Search for the cell housing the specified text and yield its (X, Y) center coordinate. 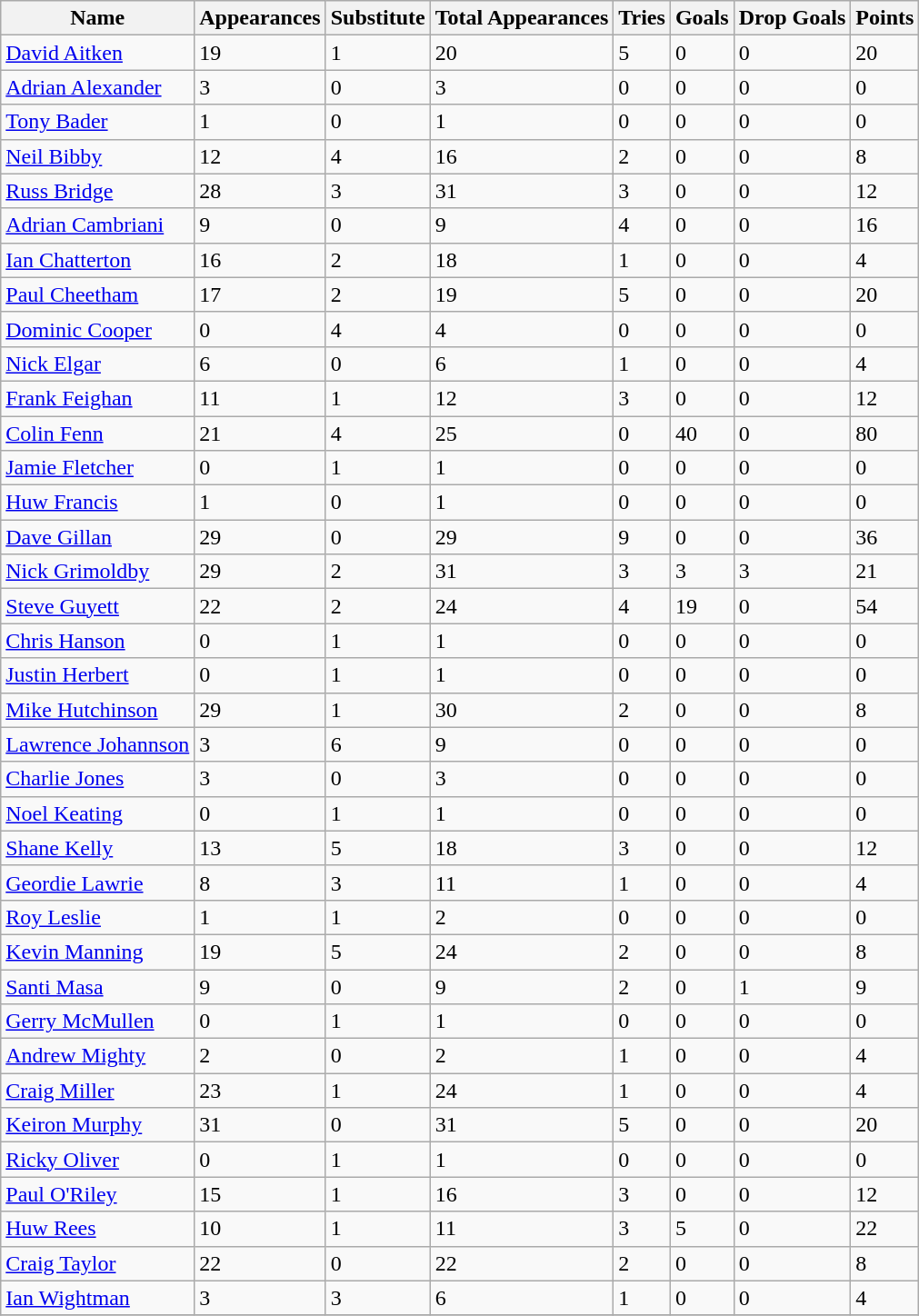
10 (260, 1229)
28 (260, 191)
Russ Bridge (98, 191)
Adrian Alexander (98, 87)
Total Appearances (522, 18)
Craig Miller (98, 1091)
Name (98, 18)
Justin Herbert (98, 675)
30 (522, 710)
23 (260, 1091)
Goals (702, 18)
Tony Bader (98, 122)
15 (260, 1194)
Points (885, 18)
Dominic Cooper (98, 329)
Andrew Mighty (98, 1056)
Noel Keating (98, 813)
Craig Taylor (98, 1263)
Huw Francis (98, 503)
25 (522, 434)
54 (885, 606)
17 (260, 294)
Mike Hutchinson (98, 710)
Roy Leslie (98, 917)
Neil Bibby (98, 156)
Drop Goals (793, 18)
Paul Cheetham (98, 294)
Santi Masa (98, 986)
Gerry McMullen (98, 1022)
Nick Grimoldby (98, 572)
Shane Kelly (98, 848)
Ian Chatterton (98, 260)
Ian Wightman (98, 1298)
Substitute (378, 18)
Huw Rees (98, 1229)
Frank Feighan (98, 398)
Adrian Cambriani (98, 225)
Charlie Jones (98, 779)
Lawrence Johannson (98, 744)
David Aitken (98, 53)
Geordie Lawrie (98, 882)
Colin Fenn (98, 434)
Appearances (260, 18)
Kevin Manning (98, 952)
Jamie Fletcher (98, 468)
Paul O'Riley (98, 1194)
Steve Guyett (98, 606)
Tries (642, 18)
Keiron Murphy (98, 1125)
Ricky Oliver (98, 1160)
Chris Hanson (98, 641)
40 (702, 434)
Nick Elgar (98, 364)
Dave Gillan (98, 537)
13 (260, 848)
36 (885, 537)
80 (885, 434)
